Identify which cell holds the provided text, then report its [x, y] central coordinate. 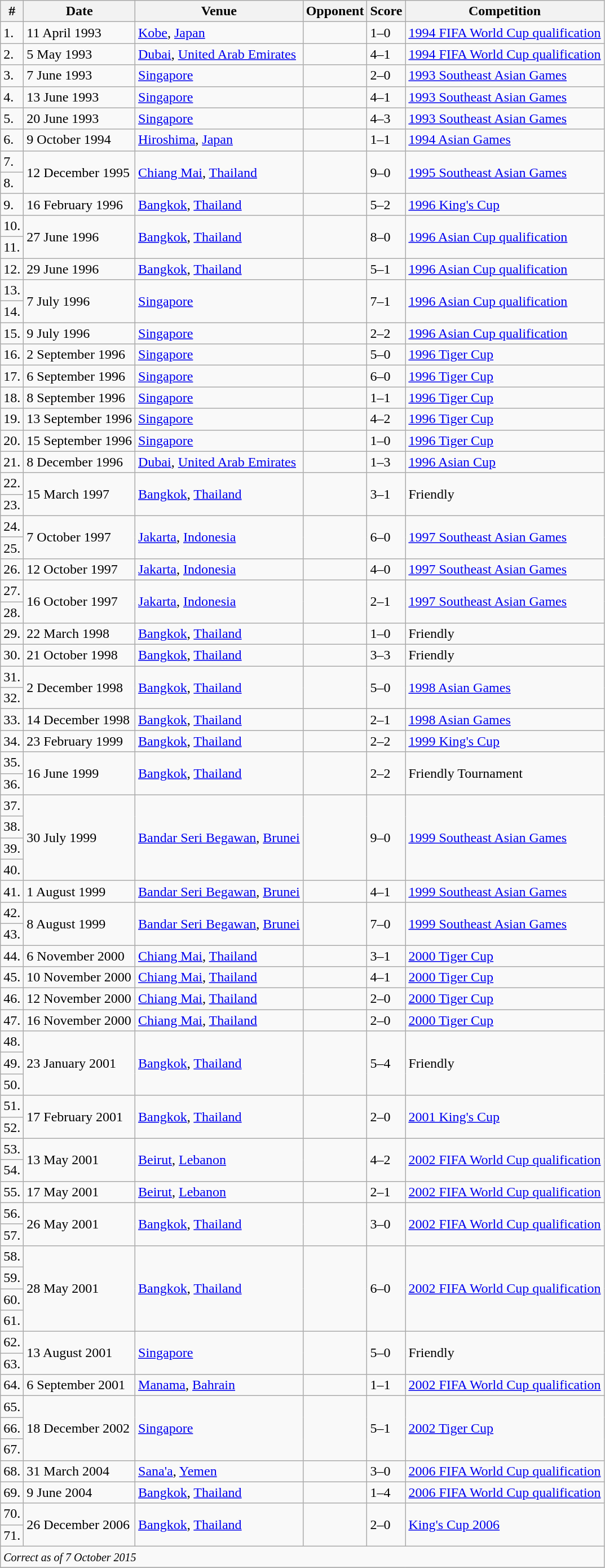
1994 Asian Games [505, 140]
6 September 1996 [80, 376]
42. [12, 913]
30. [12, 655]
3–3 [386, 655]
8 August 1999 [80, 923]
2. [12, 54]
38. [12, 827]
23. [12, 505]
Friendly Tournament [505, 773]
19. [12, 419]
39. [12, 848]
9 October 1994 [80, 140]
16. [12, 355]
51. [12, 1106]
1999 King's Cup [505, 741]
44. [12, 956]
26. [12, 569]
5–4 [386, 1063]
6. [12, 140]
8. [12, 183]
2001 King's Cup [505, 1117]
67. [12, 1450]
17. [12, 376]
37. [12, 805]
56. [12, 1213]
9. [12, 204]
1996 King's Cup [505, 204]
Competition [505, 11]
32. [12, 698]
17 February 2001 [80, 1117]
54. [12, 1170]
Date [80, 11]
13. [12, 290]
13 August 2001 [80, 1353]
31. [12, 677]
7–0 [386, 923]
2002 Tiger Cup [505, 1428]
7 June 1993 [80, 76]
16 October 1997 [80, 601]
King's Cup 2006 [505, 1525]
Correct as of 7 October 2015 [302, 1557]
13 May 2001 [80, 1160]
22. [12, 483]
52. [12, 1127]
8 December 1996 [80, 462]
12 October 1997 [80, 569]
61. [12, 1321]
45. [12, 977]
18. [12, 398]
20 June 1993 [80, 118]
Hiroshima, Japan [219, 140]
8–0 [386, 236]
49. [12, 1063]
58. [12, 1256]
4. [12, 97]
14 December 1998 [80, 720]
3. [12, 76]
2 September 1996 [80, 355]
28 May 2001 [80, 1288]
25. [12, 548]
23 February 1999 [80, 741]
68. [12, 1471]
34. [12, 741]
16 February 1996 [80, 204]
53. [12, 1149]
23 January 2001 [80, 1063]
1996 Asian Cup [505, 462]
29. [12, 634]
Manama, Bahrain [219, 1385]
64. [12, 1385]
29 June 1996 [80, 269]
30 July 1999 [80, 838]
10. [12, 226]
12 December 1995 [80, 172]
17 May 2001 [80, 1192]
1. [12, 33]
69. [12, 1492]
26 December 2006 [80, 1525]
18 December 2002 [80, 1428]
7 October 1997 [80, 537]
33. [12, 720]
11 April 1993 [80, 33]
15 September 1996 [80, 441]
43. [12, 934]
41. [12, 891]
12 November 2000 [80, 999]
12. [12, 269]
6 November 2000 [80, 956]
70. [12, 1514]
7. [12, 161]
31 March 2004 [80, 1471]
5 May 1993 [80, 54]
10 November 2000 [80, 977]
4–3 [386, 118]
Kobe, Japan [219, 33]
5. [12, 118]
48. [12, 1042]
46. [12, 999]
28. [12, 612]
50. [12, 1085]
62. [12, 1342]
7–1 [386, 301]
15 March 1997 [80, 494]
4–0 [386, 569]
1–3 [386, 462]
66. [12, 1428]
11. [12, 247]
16 November 2000 [80, 1020]
1 August 1999 [80, 891]
1–4 [386, 1492]
55. [12, 1192]
65. [12, 1407]
Venue [219, 11]
21 October 1998 [80, 655]
22 March 1998 [80, 634]
40. [12, 870]
36. [12, 784]
13 June 1993 [80, 97]
5–2 [386, 204]
16 June 1999 [80, 773]
60. [12, 1299]
7 July 1996 [80, 301]
63. [12, 1364]
6 September 2001 [80, 1385]
15. [12, 333]
71. [12, 1535]
20. [12, 441]
8 September 1996 [80, 398]
21. [12, 462]
1995 Southeast Asian Games [505, 172]
13 September 1996 [80, 419]
9 July 1996 [80, 333]
14. [12, 312]
# [12, 11]
9 June 2004 [80, 1492]
Score [386, 11]
59. [12, 1278]
24. [12, 526]
Sana'a, Yemen [219, 1471]
27 June 1996 [80, 236]
57. [12, 1235]
35. [12, 763]
27. [12, 591]
26 May 2001 [80, 1224]
2 December 1998 [80, 688]
Opponent [335, 11]
47. [12, 1020]
